Output the [X, Y] coordinate of the center of the cell containing the given text.  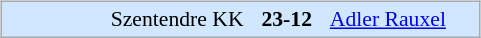
23-12 [286, 19]
Adler Rauxel [402, 19]
Szentendre KK [172, 19]
